Capture the cell that displays the provided text and extract its (x, y) central coordinate. 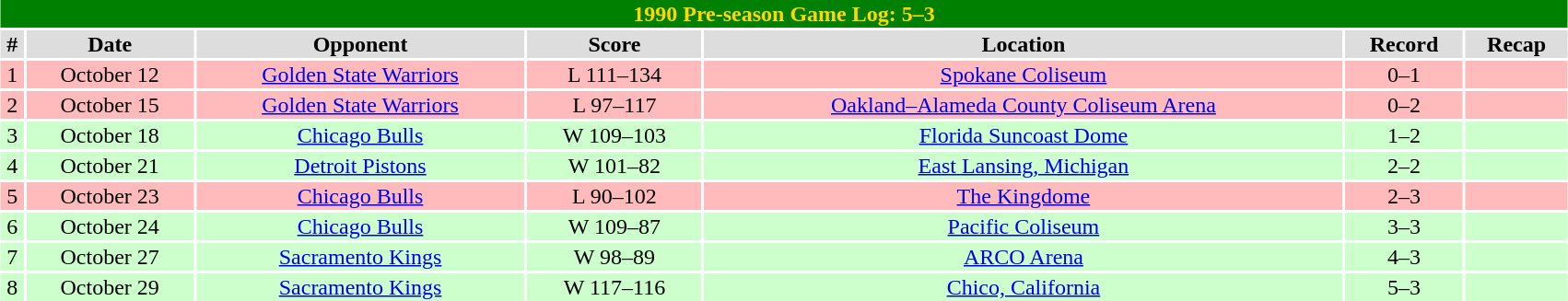
3–3 (1404, 226)
Chico, California (1024, 287)
0–2 (1404, 105)
October 15 (109, 105)
4–3 (1404, 257)
Recap (1516, 44)
Score (614, 44)
October 12 (109, 75)
2–2 (1404, 166)
The Kingdome (1024, 196)
October 21 (109, 166)
8 (13, 287)
October 23 (109, 196)
1 (13, 75)
W 109–87 (614, 226)
W 117–116 (614, 287)
1–2 (1404, 135)
Oakland–Alameda County Coliseum Arena (1024, 105)
Record (1404, 44)
7 (13, 257)
ARCO Arena (1024, 257)
4 (13, 166)
October 18 (109, 135)
October 27 (109, 257)
October 29 (109, 287)
2 (13, 105)
Detroit Pistons (360, 166)
W 98–89 (614, 257)
October 24 (109, 226)
Opponent (360, 44)
Spokane Coliseum (1024, 75)
6 (13, 226)
L 97–117 (614, 105)
5–3 (1404, 287)
Location (1024, 44)
1990 Pre-season Game Log: 5–3 (784, 14)
# (13, 44)
Florida Suncoast Dome (1024, 135)
3 (13, 135)
W 109–103 (614, 135)
East Lansing, Michigan (1024, 166)
L 90–102 (614, 196)
W 101–82 (614, 166)
Pacific Coliseum (1024, 226)
2–3 (1404, 196)
L 111–134 (614, 75)
Date (109, 44)
0–1 (1404, 75)
5 (13, 196)
